Extract the [X, Y] coordinate from the center of the cell holding the provided text.  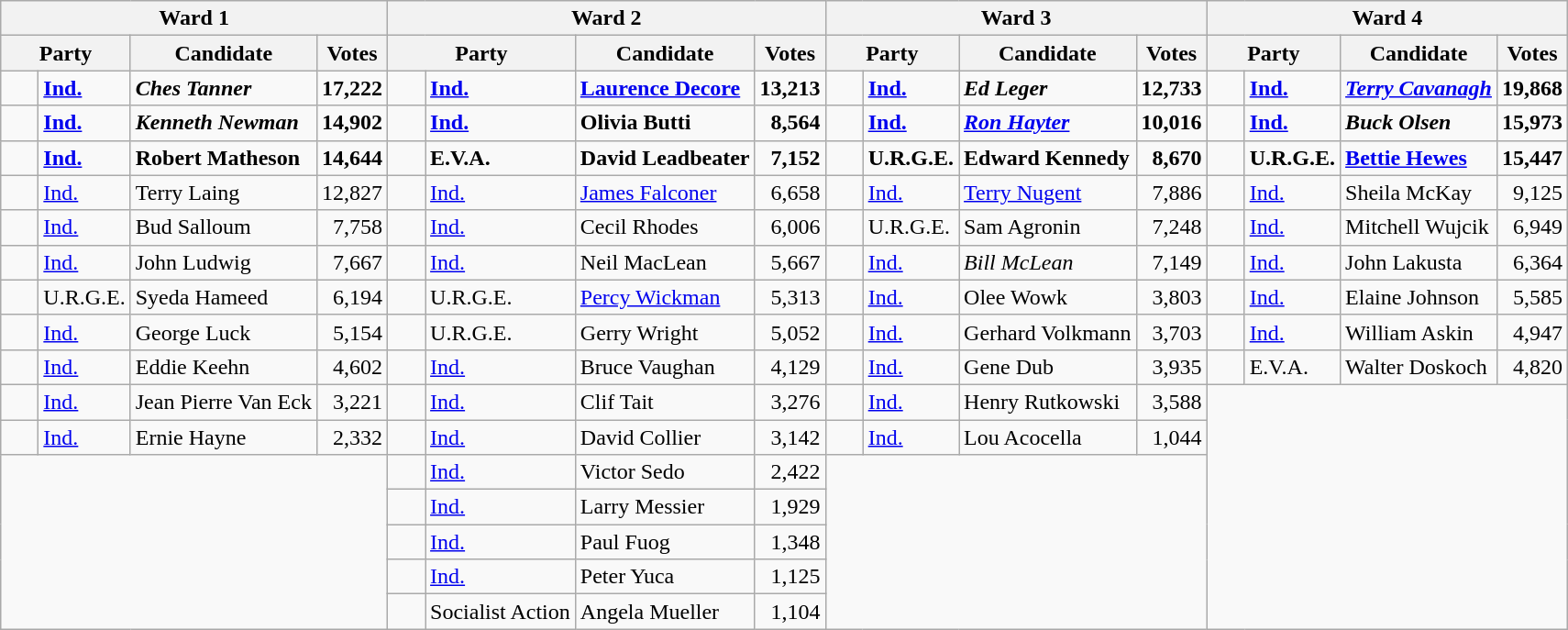
13,213 [790, 88]
Ward 3 [1016, 18]
Bill McLean [1047, 262]
Bud Salloum [224, 227]
Gene Dub [1047, 367]
15,973 [1531, 123]
6,949 [1531, 227]
Jean Pierre Van Eck [224, 402]
3,221 [352, 402]
James Falconer [665, 193]
1,125 [790, 577]
Bettie Hewes [1419, 158]
David Leadbeater [665, 158]
Larry Messier [665, 507]
7,886 [1172, 193]
Ed Leger [1047, 88]
Ernie Hayne [224, 437]
1,104 [790, 612]
Cecil Rhodes [665, 227]
3,142 [790, 437]
4,820 [1531, 367]
7,758 [352, 227]
3,935 [1172, 367]
3,803 [1172, 297]
3,276 [790, 402]
6,006 [790, 227]
Eddie Keehn [224, 367]
Mitchell Wujcik [1419, 227]
2,422 [790, 472]
3,588 [1172, 402]
Sam Agronin [1047, 227]
Angela Mueller [665, 612]
10,016 [1172, 123]
John Ludwig [224, 262]
7,149 [1172, 262]
14,644 [352, 158]
Socialist Action [501, 612]
Percy Wickman [665, 297]
4,947 [1531, 332]
12,733 [1172, 88]
Terry Nugent [1047, 193]
2,332 [352, 437]
David Collier [665, 437]
1,348 [790, 542]
6,194 [352, 297]
5,052 [790, 332]
8,564 [790, 123]
5,154 [352, 332]
Kenneth Newman [224, 123]
William Askin [1419, 332]
3,703 [1172, 332]
7,248 [1172, 227]
7,667 [352, 262]
Walter Doskoch [1419, 367]
1,044 [1172, 437]
Bruce Vaughan [665, 367]
9,125 [1531, 193]
4,129 [790, 367]
6,364 [1531, 262]
6,658 [790, 193]
Edward Kennedy [1047, 158]
Syeda Hameed [224, 297]
5,313 [790, 297]
Olivia Butti [665, 123]
George Luck [224, 332]
Clif Tait [665, 402]
Robert Matheson [224, 158]
Peter Yuca [665, 577]
8,670 [1172, 158]
15,447 [1531, 158]
5,667 [790, 262]
Gerry Wright [665, 332]
Laurence Decore [665, 88]
Gerhard Volkmann [1047, 332]
Henry Rutkowski [1047, 402]
Sheila McKay [1419, 193]
Ward 1 [194, 18]
Ches Tanner [224, 88]
Lou Acocella [1047, 437]
17,222 [352, 88]
12,827 [352, 193]
Ward 2 [607, 18]
Olee Wowk [1047, 297]
7,152 [790, 158]
Victor Sedo [665, 472]
Elaine Johnson [1419, 297]
Paul Fuog [665, 542]
19,868 [1531, 88]
John Lakusta [1419, 262]
1,929 [790, 507]
Ward 4 [1386, 18]
5,585 [1531, 297]
Terry Laing [224, 193]
Terry Cavanagh [1419, 88]
14,902 [352, 123]
Neil MacLean [665, 262]
Buck Olsen [1419, 123]
4,602 [352, 367]
Ron Hayter [1047, 123]
